For the text-containing cell, return its midpoint in [x, y] coordinate format. 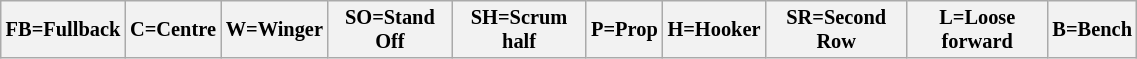
SH=Scrum half [519, 29]
H=Hooker [714, 29]
W=Winger [274, 29]
SR=Second Row [836, 29]
B=Bench [1092, 29]
C=Centre [173, 29]
P=Prop [624, 29]
SO=Stand Off [390, 29]
FB=Fullback [63, 29]
L=Loose forward [977, 29]
